Extract the (X, Y) coordinate from the center of the cell holding the provided text.  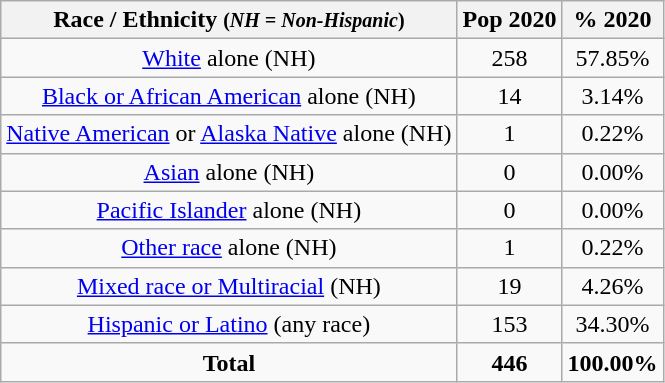
Other race alone (NH) (229, 248)
Total (229, 362)
% 2020 (612, 20)
Asian alone (NH) (229, 172)
446 (510, 362)
57.85% (612, 58)
Native American or Alaska Native alone (NH) (229, 134)
100.00% (612, 362)
3.14% (612, 96)
4.26% (612, 286)
Hispanic or Latino (any race) (229, 324)
White alone (NH) (229, 58)
14 (510, 96)
153 (510, 324)
Black or African American alone (NH) (229, 96)
258 (510, 58)
Pop 2020 (510, 20)
34.30% (612, 324)
19 (510, 286)
Pacific Islander alone (NH) (229, 210)
Race / Ethnicity (NH = Non-Hispanic) (229, 20)
Mixed race or Multiracial (NH) (229, 286)
